Provide the (x, y) coordinate of the cell's center where the given text is located.  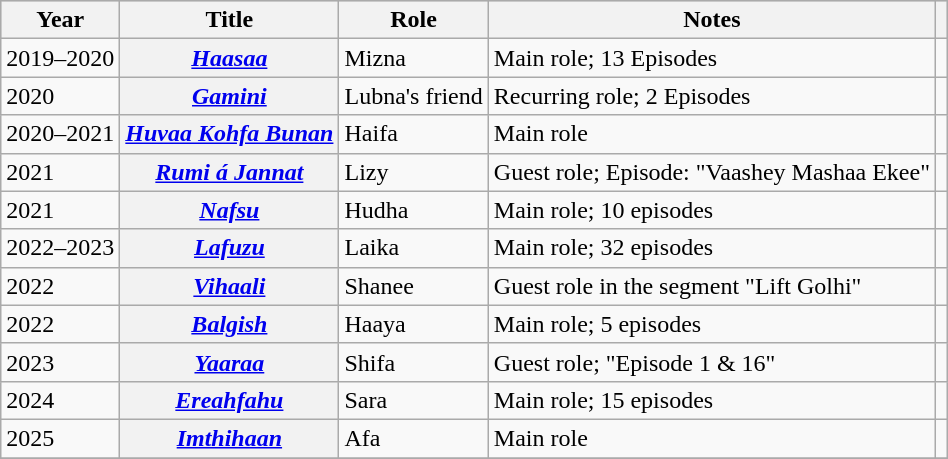
Gamini (230, 96)
Yaaraa (230, 362)
Balgish (230, 324)
Laika (414, 248)
Guest role; "Episode 1 & 16" (712, 362)
Main role; 5 episodes (712, 324)
Mizna (414, 58)
Hudha (414, 210)
Vihaali (230, 286)
Recurring role; 2 Episodes (712, 96)
2025 (60, 438)
Notes (712, 20)
Lubna's friend (414, 96)
Guest role; Episode: "Vaashey Mashaa Ekee" (712, 172)
Sara (414, 400)
2019–2020 (60, 58)
Afa (414, 438)
2023 (60, 362)
Ereahfahu (230, 400)
Imthihaan (230, 438)
Haasaa (230, 58)
Title (230, 20)
Role (414, 20)
Year (60, 20)
Shanee (414, 286)
Main role; 13 Episodes (712, 58)
Guest role in the segment "Lift Golhi" (712, 286)
Rumi á Jannat (230, 172)
Main role; 10 episodes (712, 210)
Lafuzu (230, 248)
Main role; 15 episodes (712, 400)
Haaya (414, 324)
Main role; 32 episodes (712, 248)
2020–2021 (60, 134)
Haifa (414, 134)
2024 (60, 400)
Lizy (414, 172)
Huvaa Kohfa Bunan (230, 134)
Shifa (414, 362)
Nafsu (230, 210)
2022–2023 (60, 248)
2020 (60, 96)
